Capture the cell that displays the provided text and extract its [x, y] central coordinate. 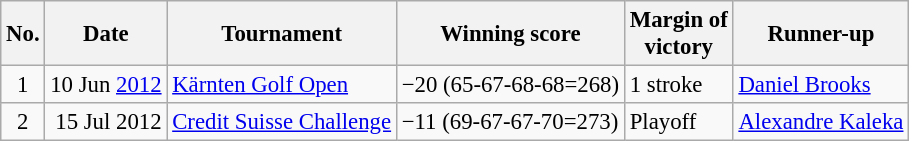
Kärnten Golf Open [282, 85]
1 stroke [678, 85]
Winning score [510, 34]
Date [106, 34]
−20 (65-67-68-68=268) [510, 85]
Credit Suisse Challenge [282, 122]
No. [23, 34]
Daniel Brooks [821, 85]
Alexandre Kaleka [821, 122]
1 [23, 85]
2 [23, 122]
Margin ofvictory [678, 34]
−11 (69-67-67-70=273) [510, 122]
Runner-up [821, 34]
Tournament [282, 34]
10 Jun 2012 [106, 85]
Playoff [678, 122]
15 Jul 2012 [106, 122]
